Identify which cell holds the provided text, then report its (X, Y) central coordinate. 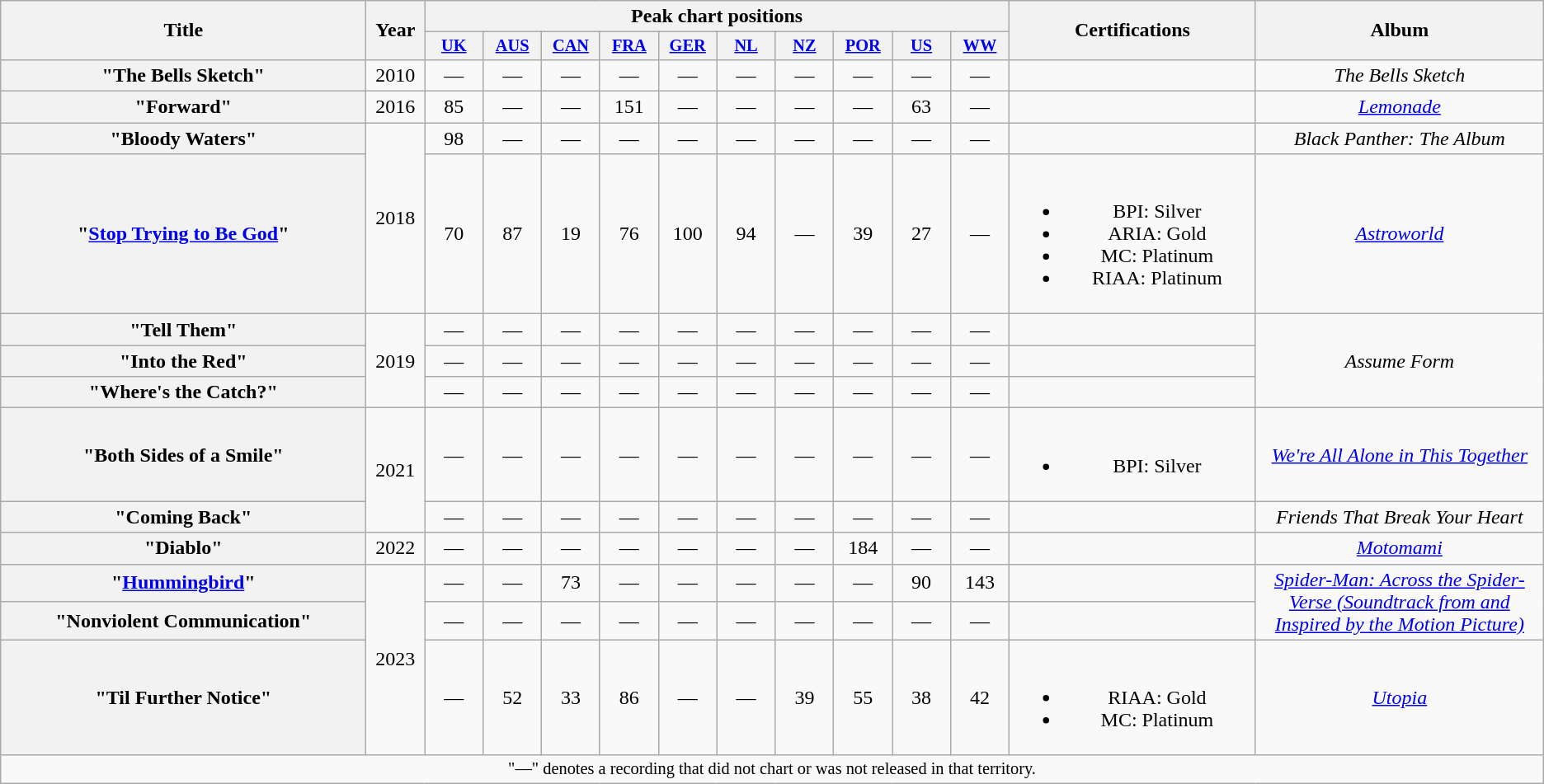
AUS (513, 46)
POR (863, 46)
52 (513, 697)
Astroworld (1399, 234)
Title (183, 31)
143 (980, 583)
Utopia (1399, 697)
"Forward" (183, 107)
87 (513, 234)
Black Panther: The Album (1399, 138)
2018 (396, 218)
42 (980, 697)
"Hummingbird" (183, 583)
GER (688, 46)
76 (628, 234)
BPI: Silver (1132, 455)
184 (863, 548)
2021 (396, 470)
"Til Further Notice" (183, 697)
We're All Alone in This Together (1399, 455)
2010 (396, 75)
The Bells Sketch (1399, 75)
NL (746, 46)
33 (571, 697)
2019 (396, 361)
CAN (571, 46)
Year (396, 31)
2023 (396, 660)
27 (922, 234)
73 (571, 583)
63 (922, 107)
"The Bells Sketch" (183, 75)
86 (628, 697)
19 (571, 234)
Peak chart positions (718, 16)
"Bloody Waters" (183, 138)
55 (863, 697)
Motomami (1399, 548)
Friends That Break Your Heart (1399, 517)
BPI: SilverARIA: GoldMC: PlatinumRIAA: Platinum (1132, 234)
Certifications (1132, 31)
151 (628, 107)
94 (746, 234)
NZ (805, 46)
"—" denotes a recording that did not chart or was not released in that territory. (772, 769)
"Nonviolent Communication" (183, 621)
Lemonade (1399, 107)
Assume Form (1399, 361)
2016 (396, 107)
"Into the Red" (183, 361)
"Diablo" (183, 548)
"Stop Trying to Be God" (183, 234)
2022 (396, 548)
"Where's the Catch?" (183, 392)
"Tell Them" (183, 330)
100 (688, 234)
Album (1399, 31)
US (922, 46)
WW (980, 46)
Spider-Man: Across the Spider-Verse (Soundtrack from and Inspired by the Motion Picture) (1399, 602)
"Coming Back" (183, 517)
90 (922, 583)
UK (454, 46)
98 (454, 138)
38 (922, 697)
70 (454, 234)
RIAA: GoldMC: Platinum (1132, 697)
FRA (628, 46)
"Both Sides of a Smile" (183, 455)
85 (454, 107)
